Return the [x, y] coordinate for the center point of the cell that contains the specified text.  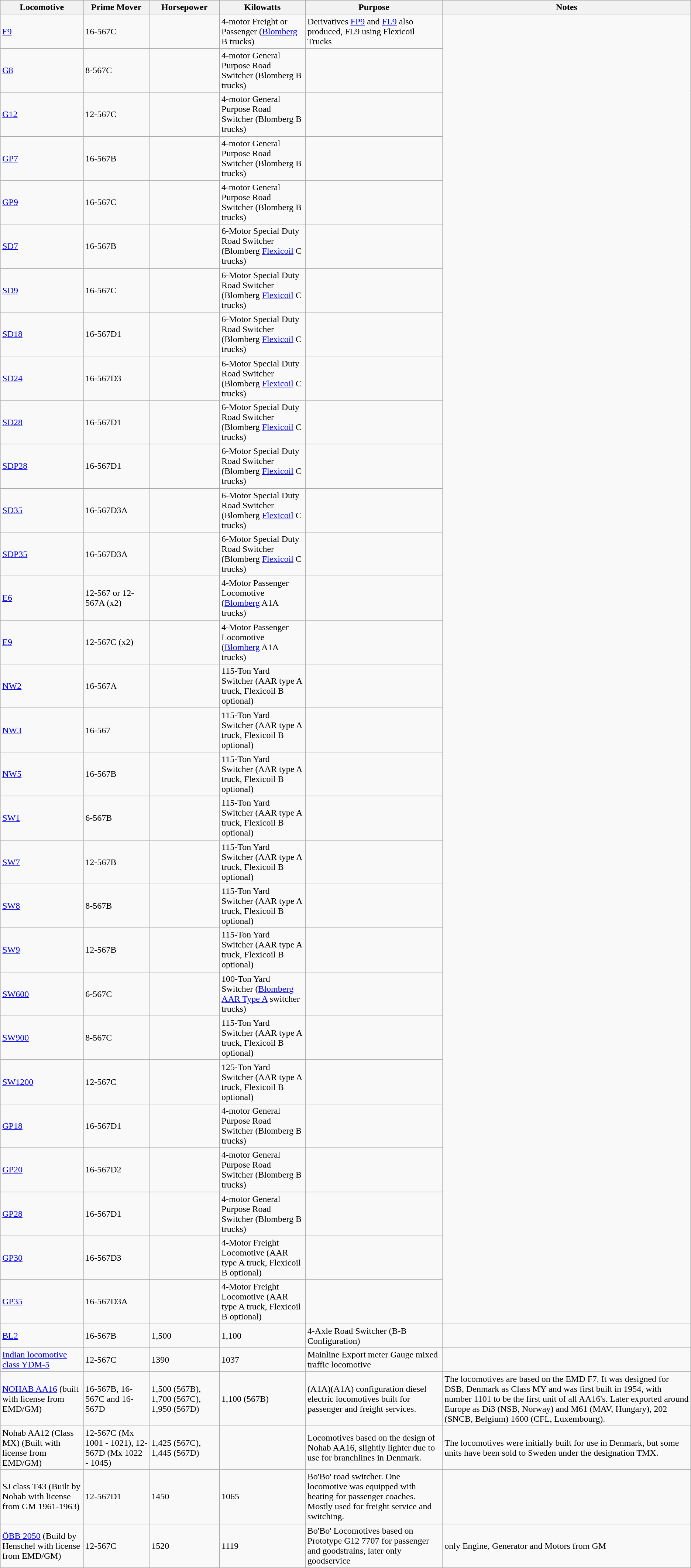
6-567C [117, 994]
Indian locomotive class YDM-5 [42, 1360]
16-567A [117, 686]
SD35 [42, 510]
E6 [42, 598]
1450 [185, 1497]
NW5 [42, 774]
only Engine, Generator and Motors from GM [567, 1545]
Locomotive [42, 7]
1,500 (567B), 1,700 (567C), 1,950 (567D) [185, 1399]
SD24 [42, 378]
Kilowatts [263, 7]
The locomotives were initially built for use in Denmark, but some units have been sold to Sweden under the designation TMX. [567, 1448]
G8 [42, 70]
NOHAB AA16 (built with license from EMD/GM) [42, 1399]
Bo'Bo' Locomotives based on Prototype G12 7707 for passenger and goodstrains, later only goodservice [374, 1545]
1520 [185, 1545]
SDP35 [42, 554]
F9 [42, 31]
12-567C (x2) [117, 642]
SDP28 [42, 466]
12-567C (Mx 1001 - 1021), 12-567D (Mx 1022 - 1045) [117, 1448]
100-Ton Yard Switcher (Blomberg AAR Type A switcher trucks) [263, 994]
125-Ton Yard Switcher (AAR type A truck, Flexicoil B optional) [263, 1082]
GP9 [42, 202]
SW900 [42, 1038]
SD7 [42, 246]
GP35 [42, 1302]
Derivatives FP9 and FL9 also produced, FL9 using Flexicoil Trucks [374, 31]
Horsepower [185, 7]
4-motor Freight or Passenger (Blomberg B trucks) [263, 31]
Purpose [374, 7]
SW9 [42, 950]
G12 [42, 115]
SW1200 [42, 1082]
Prime Mover [117, 7]
SJ class T43 (Built by Nohab with license from GM 1961-1963) [42, 1497]
GP28 [42, 1214]
SD9 [42, 290]
NW2 [42, 686]
16-567B, 16-567C and 16-567D [117, 1399]
1,500 [185, 1336]
ÖBB 2050 (Build by Henschel with license from EMD/GM) [42, 1545]
SW1 [42, 818]
1,425 (567C), 1,445 (567D) [185, 1448]
(A1A)(A1A) configuration diesel electric locomotives built for passenger and freight services. [374, 1399]
SD18 [42, 334]
GP7 [42, 158]
SW8 [42, 906]
1,100 (567B) [263, 1399]
12-567D1 [117, 1497]
SW7 [42, 862]
16-567 [117, 730]
Mainline Export meter Gauge mixed traffic locomotive [374, 1360]
GP20 [42, 1169]
6-567B [117, 818]
GP30 [42, 1258]
8-567B [117, 906]
1,100 [263, 1336]
1390 [185, 1360]
E9 [42, 642]
Notes [567, 7]
12-567 or 12-567A (x2) [117, 598]
Locomotives based on the design of Nohab AA16, slightly lighter due to use for branchlines in Denmark. [374, 1448]
GP18 [42, 1126]
NW3 [42, 730]
16-567D2 [117, 1169]
1119 [263, 1545]
1037 [263, 1360]
Nohab AA12 (Class MX) (Built with license from EMD/GM) [42, 1448]
1065 [263, 1497]
Bo'Bo' road switcher. One locomotive was equipped with heating for passenger coaches. Mostly used for freight service and switching. [374, 1497]
SW600 [42, 994]
4-Axle Road Switcher (B-B Configuration) [374, 1336]
SD28 [42, 422]
BL2 [42, 1336]
